Scan for the cell matching the given text and deliver its [X, Y] coordinate at center. 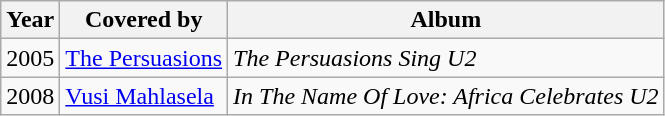
The Persuasions Sing U2 [446, 58]
The Persuasions [144, 58]
Album [446, 20]
Covered by [144, 20]
In The Name Of Love: Africa Celebrates U2 [446, 96]
2005 [30, 58]
2008 [30, 96]
Year [30, 20]
Vusi Mahlasela [144, 96]
